For the text-containing cell, return its midpoint in (x, y) coordinate format. 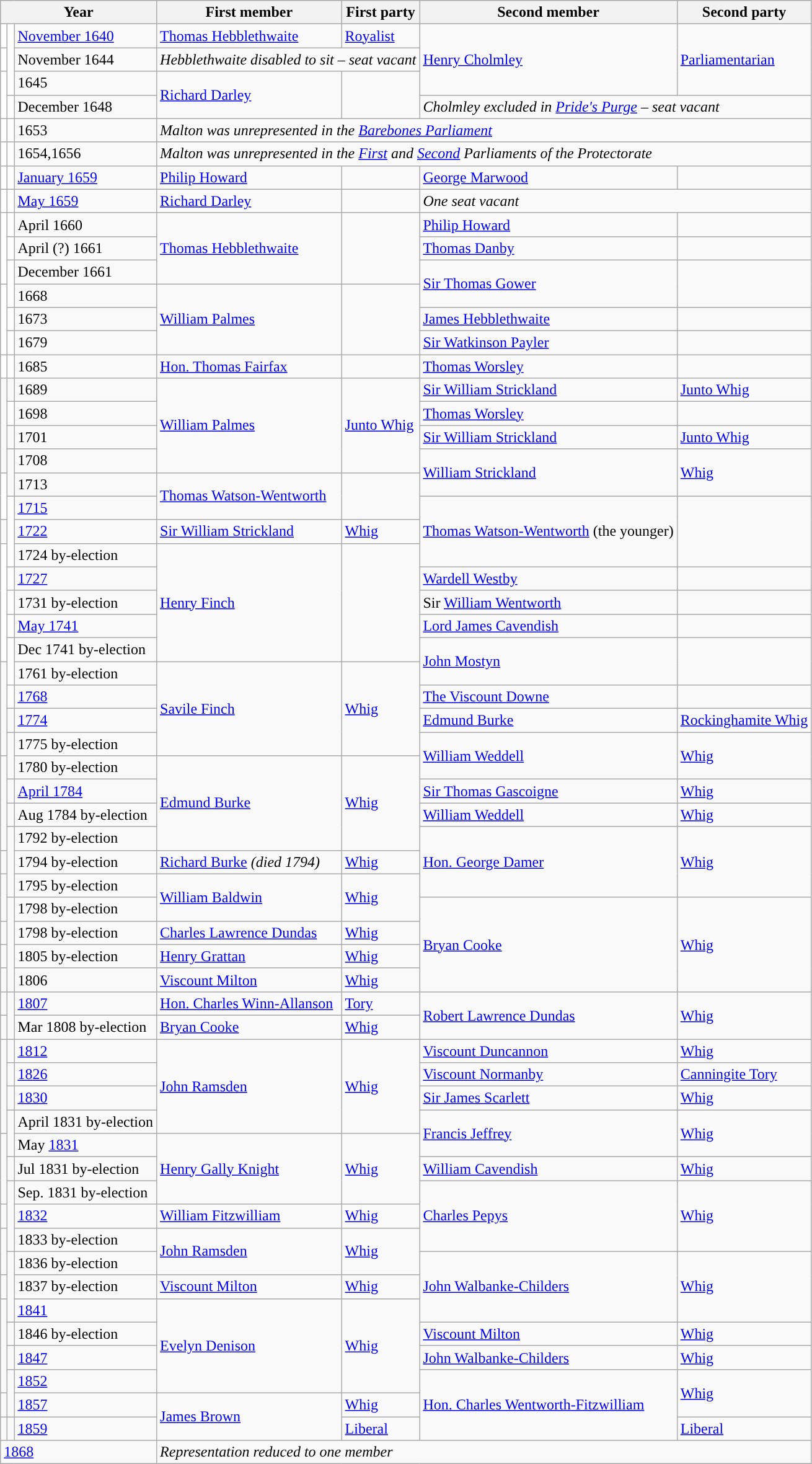
1832 (86, 1216)
Hon. George Damer (548, 862)
1689 (86, 390)
1807 (86, 1003)
John Mostyn (548, 661)
Malton was unrepresented in the Barebones Parliament (484, 130)
1653 (86, 130)
1805 by-election (86, 956)
1847 (86, 1357)
First party (381, 12)
1724 by-election (86, 555)
Parliamentarian (744, 60)
Representation reduced to one member (484, 1452)
1698 (86, 414)
First member (249, 12)
Hon. Thomas Fairfax (249, 366)
November 1644 (86, 60)
1868 (79, 1452)
1685 (86, 366)
May 1831 (86, 1145)
1679 (86, 343)
Jul 1831 by-election (86, 1169)
William Baldwin (249, 897)
Robert Lawrence Dundas (548, 1015)
Aug 1784 by-election (86, 815)
Second member (548, 12)
Charles Lawrence Dundas (249, 933)
1768 (86, 697)
1708 (86, 461)
Sir Thomas Gower (548, 283)
April 1831 by-election (86, 1122)
1673 (86, 319)
George Marwood (548, 177)
1761 by-election (86, 673)
Henry Gally Knight (249, 1169)
1727 (86, 579)
1722 (86, 531)
Henry Finch (249, 602)
1795 by-election (86, 885)
1668 (86, 296)
Canningite Tory (744, 1075)
1715 (86, 508)
1731 by-election (86, 602)
Evelyn Denison (249, 1346)
April 1660 (86, 224)
December 1661 (86, 272)
Hon. Charles Winn-Allanson (249, 1003)
Thomas Danby (548, 248)
The Viscount Downe (548, 697)
1701 (86, 437)
Sep. 1831 by-election (86, 1192)
1774 (86, 721)
Dec 1741 by-election (86, 649)
Second party (744, 12)
Henry Grattan (249, 956)
James Hebblethwaite (548, 319)
1775 by-election (86, 744)
William Fitzwilliam (249, 1216)
November 1640 (86, 36)
1645 (86, 83)
Thomas Watson-Wentworth (the younger) (548, 531)
April (?) 1661 (86, 248)
Mar 1808 by-election (86, 1027)
1654,1656 (86, 154)
Savile Finch (249, 708)
April 1784 (86, 791)
Lord James Cavendish (548, 626)
Hon. Charles Wentworth-Fitzwilliam (548, 1404)
Thomas Watson-Wentworth (249, 496)
William Strickland (548, 472)
Rockinghamite Whig (744, 721)
1846 by-election (86, 1334)
1806 (86, 980)
Cholmley excluded in Pride's Purge – seat vacant (616, 107)
Wardell Westby (548, 579)
Sir William Wentworth (548, 602)
May 1659 (86, 201)
1830 (86, 1098)
January 1659 (86, 177)
1713 (86, 484)
Sir James Scarlett (548, 1098)
Viscount Normanby (548, 1075)
James Brown (249, 1416)
1794 by-election (86, 862)
1841 (86, 1310)
1859 (86, 1428)
1836 by-election (86, 1263)
William Cavendish (548, 1169)
1837 by-election (86, 1287)
1857 (86, 1404)
One seat vacant (616, 201)
1833 by-election (86, 1240)
Royalist (381, 36)
Tory (381, 1003)
Year (79, 12)
May 1741 (86, 626)
1792 by-election (86, 838)
Henry Cholmley (548, 60)
Sir Thomas Gascoigne (548, 791)
Hebblethwaite disabled to sit – seat vacant (288, 60)
Sir Watkinson Payler (548, 343)
Viscount Duncannon (548, 1051)
Richard Burke (died 1794) (249, 862)
1812 (86, 1051)
1852 (86, 1381)
Malton was unrepresented in the First and Second Parliaments of the Protectorate (484, 154)
Charles Pepys (548, 1216)
Francis Jeffrey (548, 1133)
1780 by-election (86, 768)
December 1648 (86, 107)
1826 (86, 1075)
